Locate the cell with the specified text and output its (x, y) center coordinate. 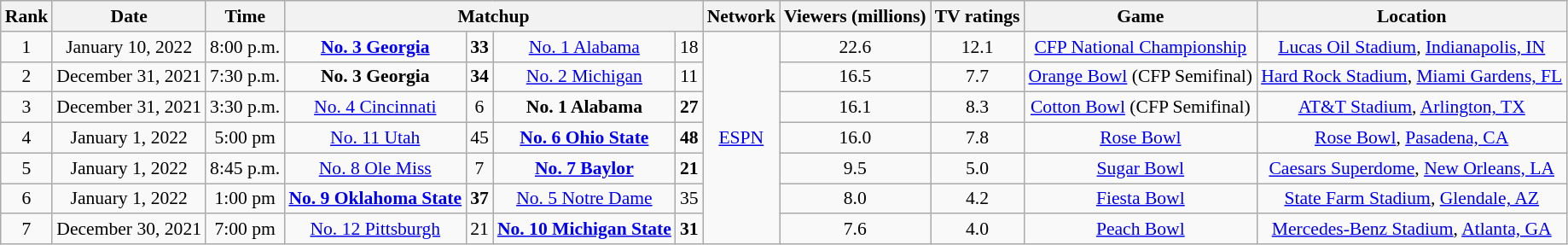
1 (27, 47)
No. 9 Oklahoma State (375, 199)
TV ratings (978, 16)
No. 7 Baylor (584, 168)
No. 8 Ole Miss (375, 168)
7:00 pm (245, 230)
48 (689, 138)
3:30 p.m. (245, 108)
7.8 (978, 138)
35 (689, 199)
7.7 (978, 77)
16.0 (855, 138)
45 (479, 138)
7:30 p.m. (245, 77)
33 (479, 47)
5:00 pm (245, 138)
4.2 (978, 199)
No. 12 Pittsburgh (375, 230)
Cotton Bowl (CFP Semifinal) (1141, 108)
Rose Bowl, Pasadena, CA (1411, 138)
Time (245, 16)
Viewers (millions) (855, 16)
Fiesta Bowl (1141, 199)
No. 4 Cincinnati (375, 108)
Date (129, 16)
Sugar Bowl (1141, 168)
State Farm Stadium, Glendale, AZ (1411, 199)
Caesars Superdome, New Orleans, LA (1411, 168)
8.3 (978, 108)
37 (479, 199)
December 30, 2021 (129, 230)
Matchup (493, 16)
16.1 (855, 108)
9.5 (855, 168)
Location (1411, 16)
7.6 (855, 230)
AT&T Stadium, Arlington, TX (1411, 108)
ESPN (741, 138)
Network (741, 16)
No. 5 Notre Dame (584, 199)
22.6 (855, 47)
1:00 pm (245, 199)
Rose Bowl (1141, 138)
No. 11 Utah (375, 138)
4 (27, 138)
CFP National Championship (1141, 47)
12.1 (978, 47)
27 (689, 108)
34 (479, 77)
11 (689, 77)
Game (1141, 16)
31 (689, 230)
No. 6 Ohio State (584, 138)
No. 2 Michigan (584, 77)
Mercedes-Benz Stadium, Atlanta, GA (1411, 230)
5 (27, 168)
16.5 (855, 77)
Rank (27, 16)
3 (27, 108)
8.0 (855, 199)
8:00 p.m. (245, 47)
5.0 (978, 168)
2 (27, 77)
No. 10 Michigan State (584, 230)
18 (689, 47)
January 10, 2022 (129, 47)
Hard Rock Stadium, Miami Gardens, FL (1411, 77)
4.0 (978, 230)
Orange Bowl (CFP Semifinal) (1141, 77)
Lucas Oil Stadium, Indianapolis, IN (1411, 47)
8:45 p.m. (245, 168)
Peach Bowl (1141, 230)
